Pinpoint the cell where the given text exists, returning its [x, y] midpoint coordinate. 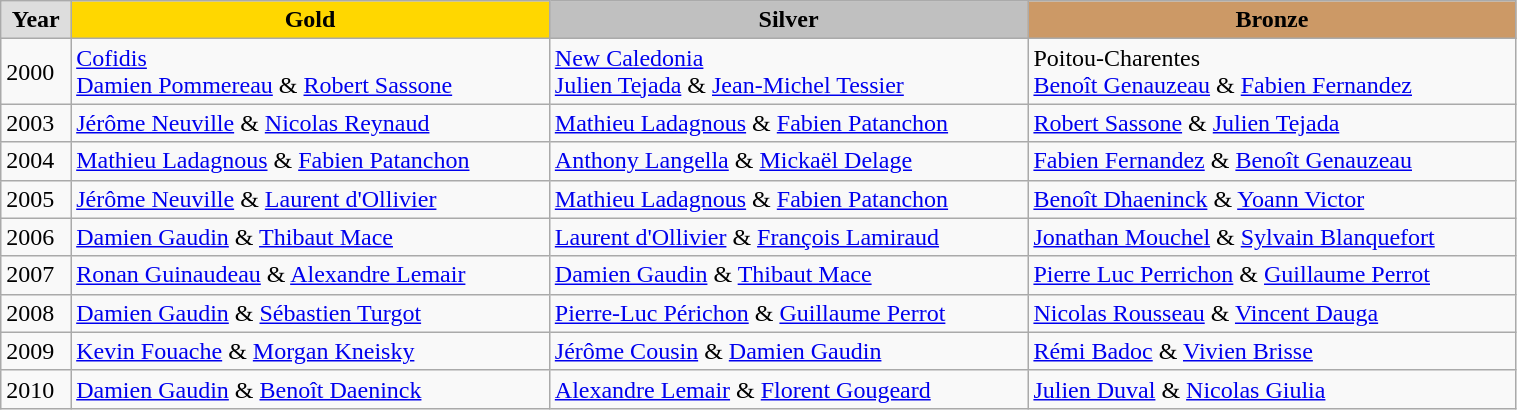
Silver [788, 20]
2008 [36, 313]
Year [36, 20]
Alexandre Lemair & Florent Gougeard [788, 389]
Julien Duval & Nicolas Giulia [1272, 389]
2005 [36, 199]
Pierre-Luc Périchon & Guillaume Perrot [788, 313]
Cofidis Damien Pommereau & Robert Sassone [310, 72]
Bronze [1272, 20]
Kevin Fouache & Morgan Kneisky [310, 351]
Jérôme Neuville & Nicolas Reynaud [310, 123]
2003 [36, 123]
Poitou-Charentes Benoît Genauzeau & Fabien Fernandez [1272, 72]
Nicolas Rousseau & Vincent Dauga [1272, 313]
Fabien Fernandez & Benoît Genauzeau [1272, 161]
2009 [36, 351]
Gold [310, 20]
2010 [36, 389]
Benoît Dhaeninck & Yoann Victor [1272, 199]
Laurent d'Ollivier & François Lamiraud [788, 237]
2004 [36, 161]
Robert Sassone & Julien Tejada [1272, 123]
Anthony Langella & Mickaël Delage [788, 161]
New Caledonia Julien Tejada & Jean-Michel Tessier [788, 72]
Jérôme Cousin & Damien Gaudin [788, 351]
2007 [36, 275]
Jonathan Mouchel & Sylvain Blanquefort [1272, 237]
Ronan Guinaudeau & Alexandre Lemair [310, 275]
Rémi Badoc & Vivien Brisse [1272, 351]
Damien Gaudin & Sébastien Turgot [310, 313]
2006 [36, 237]
Pierre Luc Perrichon & Guillaume Perrot [1272, 275]
Damien Gaudin & Benoît Daeninck [310, 389]
Jérôme Neuville & Laurent d'Ollivier [310, 199]
2000 [36, 72]
